Extract the [X, Y] coordinate from the center of the cell holding the provided text.  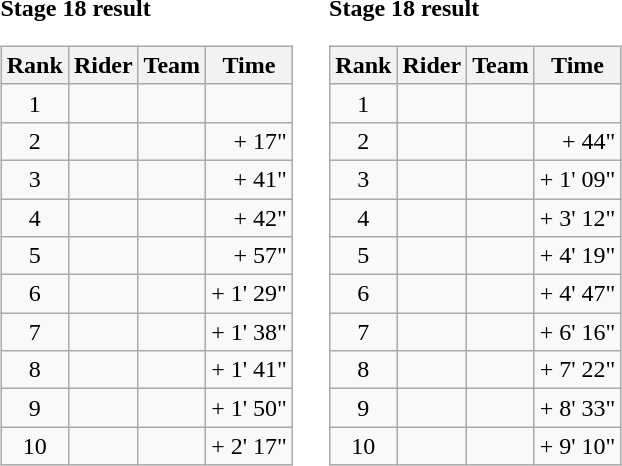
+ 17" [250, 141]
+ 7' 22" [578, 370]
+ 1' 41" [250, 370]
+ 1' 50" [250, 408]
+ 57" [250, 256]
+ 4' 19" [578, 256]
+ 42" [250, 217]
+ 6' 16" [578, 332]
+ 9' 10" [578, 446]
+ 1' 09" [578, 179]
+ 1' 38" [250, 332]
+ 41" [250, 179]
+ 4' 47" [578, 294]
+ 8' 33" [578, 408]
+ 3' 12" [578, 217]
+ 1' 29" [250, 294]
+ 44" [578, 141]
+ 2' 17" [250, 446]
